Extract the [X, Y] coordinate from the center of the cell holding the provided text.  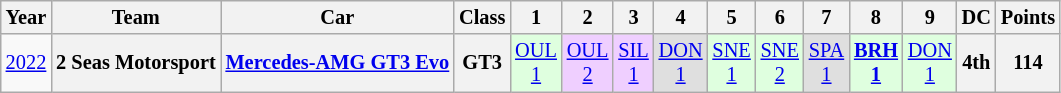
OUL2 [588, 63]
114 [1028, 63]
BRH1 [876, 63]
SNE1 [731, 63]
8 [876, 17]
SIL1 [633, 63]
DC [976, 17]
4th [976, 63]
OUL1 [536, 63]
GT3 [482, 63]
Year [26, 17]
SNE2 [780, 63]
SPA1 [826, 63]
2 [588, 17]
Class [482, 17]
4 [681, 17]
2 Seas Motorsport [136, 63]
5 [731, 17]
3 [633, 17]
Mercedes-AMG GT3 Evo [338, 63]
2022 [26, 63]
6 [780, 17]
7 [826, 17]
Team [136, 17]
1 [536, 17]
Car [338, 17]
Points [1028, 17]
9 [930, 17]
